Capture the cell that displays the provided text and extract its (X, Y) central coordinate. 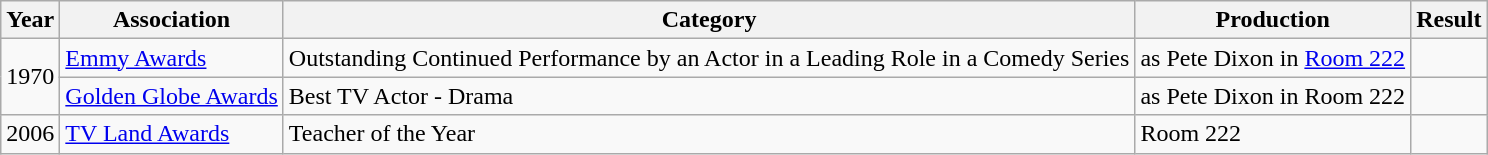
Association (172, 20)
Golden Globe Awards (172, 96)
Result (1449, 20)
Outstanding Continued Performance by an Actor in a Leading Role in a Comedy Series (709, 58)
Best TV Actor - Drama (709, 96)
Teacher of the Year (709, 134)
TV Land Awards (172, 134)
Category (709, 20)
Year (30, 20)
1970 (30, 77)
2006 (30, 134)
Emmy Awards (172, 58)
Room 222 (1273, 134)
Production (1273, 20)
